Provide the [X, Y] coordinate of the cell's center where the given text is located.  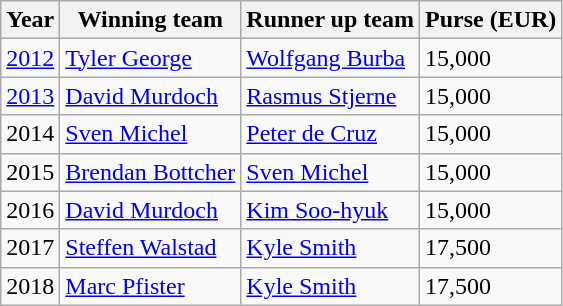
Wolfgang Burba [330, 58]
2016 [30, 210]
Tyler George [150, 58]
2017 [30, 248]
Peter de Cruz [330, 134]
Kim Soo-hyuk [330, 210]
Purse (EUR) [490, 20]
Steffen Walstad [150, 248]
Year [30, 20]
Brendan Bottcher [150, 172]
Winning team [150, 20]
Rasmus Stjerne [330, 96]
Runner up team [330, 20]
2018 [30, 286]
2014 [30, 134]
Marc Pfister [150, 286]
2012 [30, 58]
2015 [30, 172]
2013 [30, 96]
